Return the (x, y) coordinate for the center point of the cell that contains the specified text.  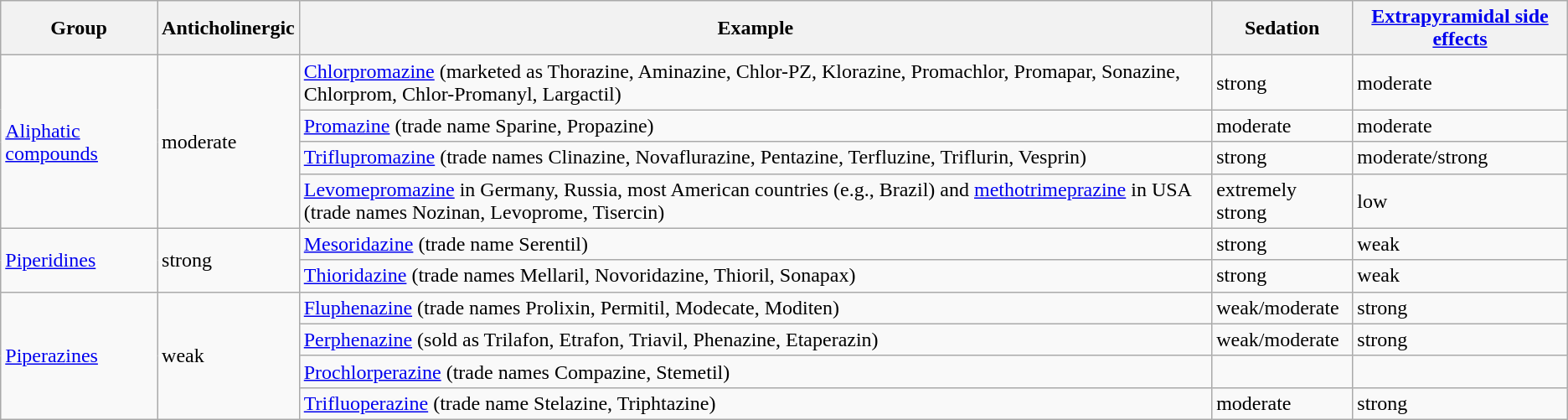
moderate/strong (1460, 158)
Piperazines (79, 355)
extremely strong (1282, 201)
Triflupromazine (trade names Clinazine, Novaflurazine, Pentazine, Terfluzine, Triflurin, Vesprin) (756, 158)
Levomepromazine in Germany, Russia, most American countries (e.g., Brazil) and methotrimeprazine in USA (trade names Nozinan, Levoprome, Tisercin) (756, 201)
low (1460, 201)
Thioridazine (trade names Mellaril, Novoridazine, Thioril, Sonapax) (756, 276)
Anticholinergic (229, 29)
Fluphenazine (trade names Prolixin, Permitil, Modecate, Moditen) (756, 308)
Prochlorperazine (trade names Compazine, Stemetil) (756, 371)
Aliphatic compounds (79, 142)
Example (756, 29)
Perphenazine (sold as Trilafon, Etrafon, Triavil, Phenazine, Etaperazin) (756, 340)
Chlorpromazine (marketed as Thorazine, Aminazine, Chlor-PZ, Klorazine, Promachlor, Promapar, Sonazine, Chlorprom, Chlor-Promanyl, Largactil) (756, 82)
Sedation (1282, 29)
Mesoridazine (trade name Serentil) (756, 244)
Piperidines (79, 260)
Extrapyramidal side effects (1460, 29)
Promazine (trade name Sparine, Propazine) (756, 126)
Trifluoperazine (trade name Stelazine, Triphtazine) (756, 403)
Group (79, 29)
